Locate the cell with the specified text and output its [X, Y] center coordinate. 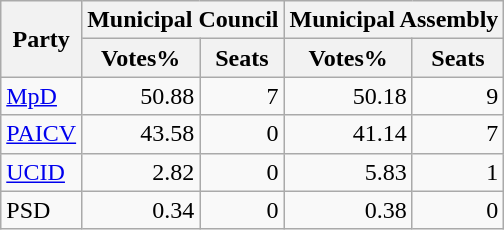
MpD [42, 96]
9 [458, 96]
5.83 [348, 172]
1 [458, 172]
0.38 [348, 210]
UCID [42, 172]
PSD [42, 210]
Municipal Council [183, 20]
PAICV [42, 134]
43.58 [141, 134]
Party [42, 39]
Municipal Assembly [394, 20]
2.82 [141, 172]
41.14 [348, 134]
50.18 [348, 96]
0.34 [141, 210]
50.88 [141, 96]
